Identify which cell holds the provided text, then report its [x, y] central coordinate. 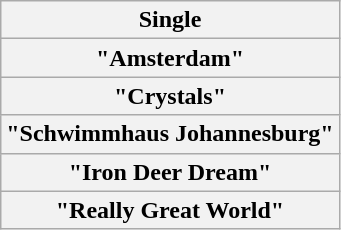
"Crystals" [170, 96]
"Schwimmhaus Johannesburg" [170, 134]
"Iron Deer Dream" [170, 172]
"Really Great World" [170, 210]
Single [170, 20]
"Amsterdam" [170, 58]
